Pinpoint the cell where the given text exists, returning its (x, y) midpoint coordinate. 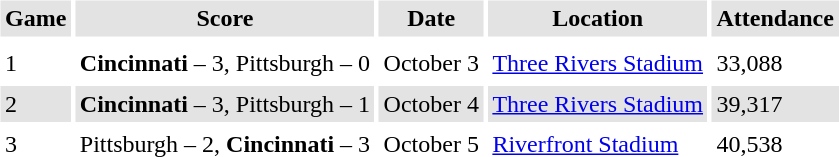
39,317 (775, 104)
Game (35, 18)
Cincinnati – 3, Pittsburgh – 0 (224, 64)
October 4 (431, 104)
Attendance (775, 18)
Cincinnati – 3, Pittsburgh – 1 (224, 104)
Score (224, 18)
1 (35, 64)
33,088 (775, 64)
Date (431, 18)
2 (35, 104)
Location (598, 18)
October 3 (431, 64)
